Find where the given text appears and provide that cell's center as [X, Y] coordinate. 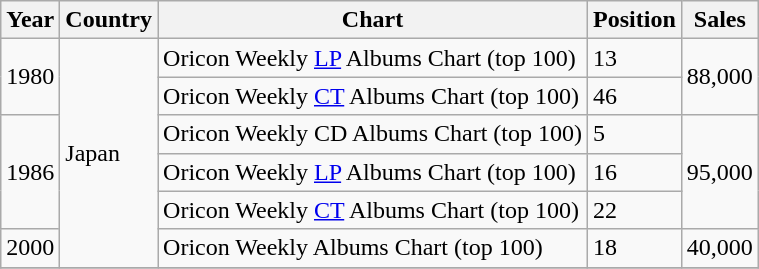
Position [635, 20]
1986 [30, 172]
22 [635, 210]
Oricon Weekly Albums Chart (top 100) [373, 248]
16 [635, 172]
Japan [109, 153]
46 [635, 96]
Sales [720, 20]
40,000 [720, 248]
Oricon Weekly CD Albums Chart (top 100) [373, 134]
Year [30, 20]
88,000 [720, 77]
1980 [30, 77]
2000 [30, 248]
5 [635, 134]
Chart [373, 20]
18 [635, 248]
Country [109, 20]
13 [635, 58]
95,000 [720, 172]
